Capture the cell that displays the provided text and extract its [X, Y] central coordinate. 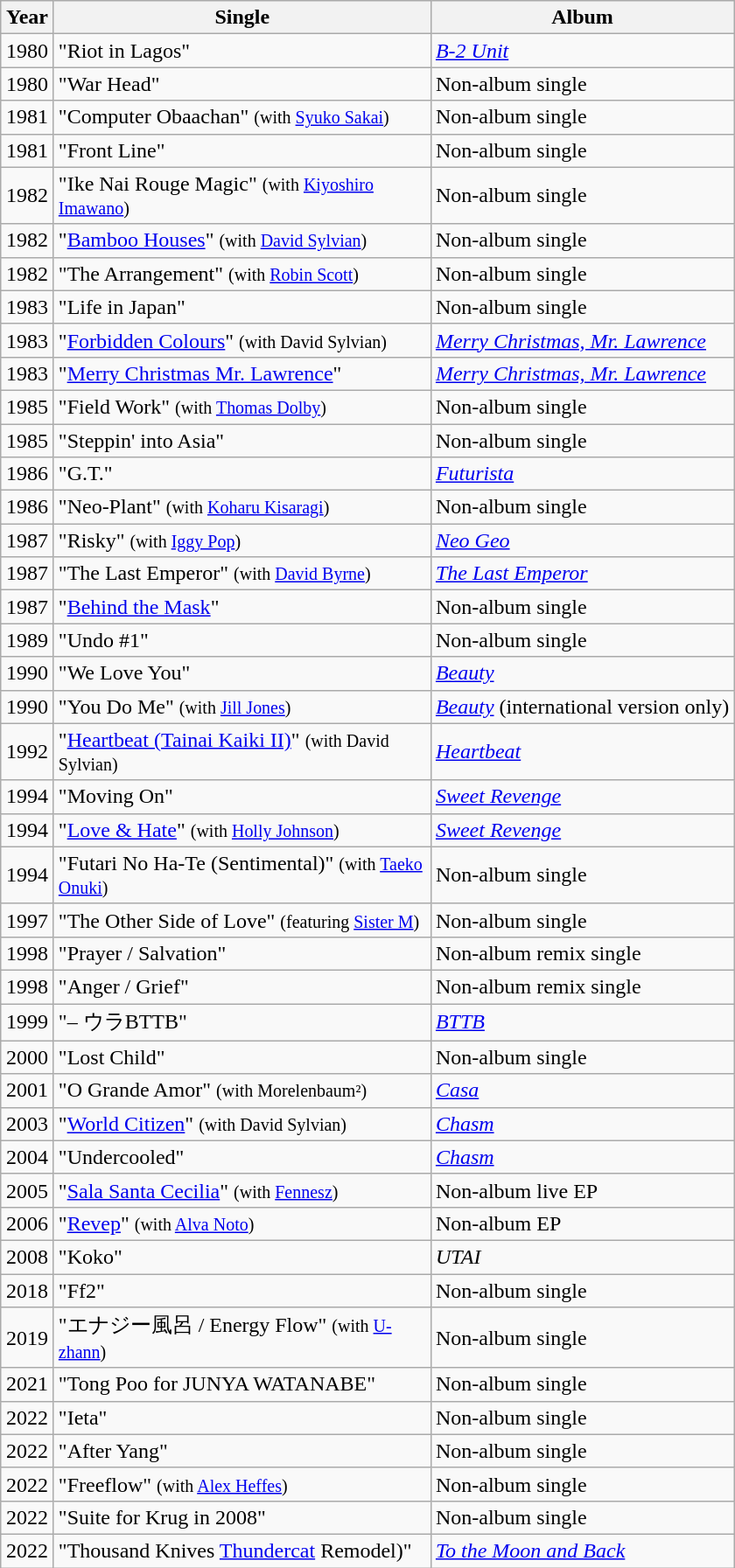
"– ウラBTTB" [241, 1023]
"Undo #1" [241, 640]
"Sala Santa Cecilia" (with Fennesz) [241, 1190]
Album [582, 17]
"After Yang" [241, 1451]
To the Moon and Back [582, 1551]
"Steppin' into Asia" [241, 440]
"Bamboo Houses" (with David Sylvian) [241, 240]
"Risky" (with Iggy Pop) [241, 540]
2021 [28, 1384]
"エナジー風呂 / Energy Flow" (with U-zhann) [241, 1338]
Year [28, 17]
"Riot in Lagos" [241, 51]
"The Arrangement" (with Robin Scott) [241, 274]
1989 [28, 640]
"Revep" (with Alva Noto) [241, 1223]
"You Do Me" (with Jill Jones) [241, 707]
2001 [28, 1091]
2004 [28, 1157]
Beauty (international version only) [582, 707]
2008 [28, 1257]
"Forbidden Colours" (with David Sylvian) [241, 340]
"The Other Side of Love" (featuring Sister M) [241, 920]
UTAI [582, 1257]
2003 [28, 1124]
"Thousand Knives Thundercat Remodel)" [241, 1551]
2000 [28, 1057]
2006 [28, 1223]
2005 [28, 1190]
"Prayer / Salvation" [241, 953]
"O Grande Amor" (with Morelenbaum²) [241, 1091]
"Suite for Krug in 2008" [241, 1517]
2018 [28, 1290]
"Computer Obaachan" (with Syuko Sakai) [241, 117]
"Neo-Plant" (with Koharu Kisaragi) [241, 507]
"Ieta" [241, 1418]
"Front Line" [241, 150]
"We Love You" [241, 673]
"Lost Child" [241, 1057]
"Life in Japan" [241, 307]
Single [241, 17]
1999 [28, 1023]
"Ff2" [241, 1290]
2019 [28, 1338]
"Undercooled" [241, 1157]
"Love & Hate" (with Holly Johnson) [241, 830]
B-2 Unit [582, 51]
Neo Geo [582, 540]
Casa [582, 1091]
Heartbeat [582, 752]
Non-album live EP [582, 1190]
"Merry Christmas Mr. Lawrence" [241, 373]
"Field Work" (with Thomas Dolby) [241, 407]
"Behind the Mask" [241, 607]
"Heartbeat (Tainai Kaiki II)" (with David Sylvian) [241, 752]
1997 [28, 920]
"G.T." [241, 474]
"War Head" [241, 84]
"Futari No Ha-Te (Sentimental)" (with Taeko Onuki) [241, 875]
Non-album EP [582, 1223]
"Koko" [241, 1257]
"World Citizen" (with David Sylvian) [241, 1124]
Futurista [582, 474]
"Tong Poo for JUNYA WATANABE" [241, 1384]
"Anger / Grief" [241, 986]
BTTB [582, 1023]
Beauty [582, 673]
"Freeflow" (with Alex Heffes) [241, 1484]
1992 [28, 752]
"Moving On" [241, 797]
"Ike Nai Rouge Magic" (with Kiyoshiro Imawano) [241, 196]
"The Last Emperor" (with David Byrne) [241, 574]
The Last Emperor [582, 574]
